For the text-containing cell, return its midpoint in [x, y] coordinate format. 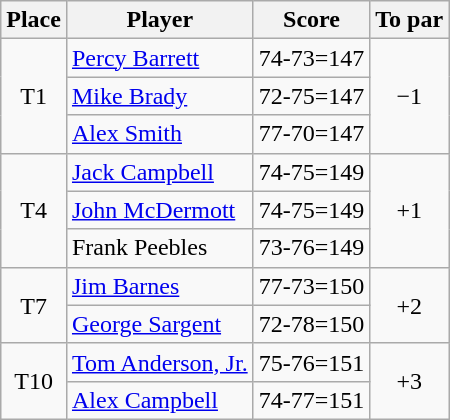
Tom Anderson, Jr. [160, 362]
T1 [34, 96]
To par [410, 20]
Alex Campbell [160, 400]
+1 [410, 210]
George Sargent [160, 324]
72-78=150 [312, 324]
+2 [410, 305]
Jack Campbell [160, 172]
Alex Smith [160, 134]
Frank Peebles [160, 248]
−1 [410, 96]
74-77=151 [312, 400]
74-73=147 [312, 58]
T7 [34, 305]
+3 [410, 381]
Score [312, 20]
Jim Barnes [160, 286]
73-76=149 [312, 248]
77-73=150 [312, 286]
Place [34, 20]
75-76=151 [312, 362]
Player [160, 20]
John McDermott [160, 210]
72-75=147 [312, 96]
T4 [34, 210]
Percy Barrett [160, 58]
T10 [34, 381]
Mike Brady [160, 96]
77-70=147 [312, 134]
